Return the [x, y] coordinate for the center point of the cell that contains the specified text.  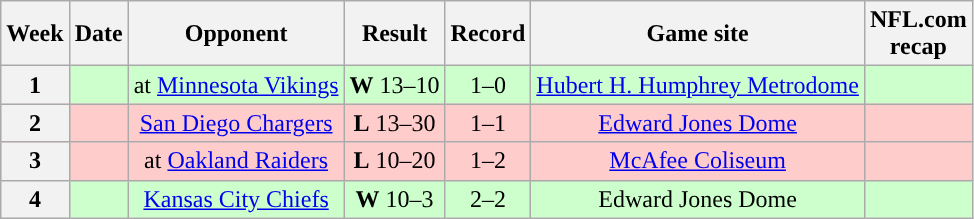
Week [35, 34]
Game site [698, 34]
4 [35, 199]
1–2 [488, 161]
W 10–3 [394, 199]
at Oakland Raiders [236, 161]
L 13–30 [394, 123]
NFL.comrecap [918, 34]
2–2 [488, 199]
1–1 [488, 123]
W 13–10 [394, 85]
1 [35, 85]
San Diego Chargers [236, 123]
2 [35, 123]
Kansas City Chiefs [236, 199]
Opponent [236, 34]
L 10–20 [394, 161]
Result [394, 34]
1–0 [488, 85]
Date [98, 34]
Hubert H. Humphrey Metrodome [698, 85]
3 [35, 161]
Record [488, 34]
McAfee Coliseum [698, 161]
at Minnesota Vikings [236, 85]
